Search for the cell housing the specified text and yield its [X, Y] center coordinate. 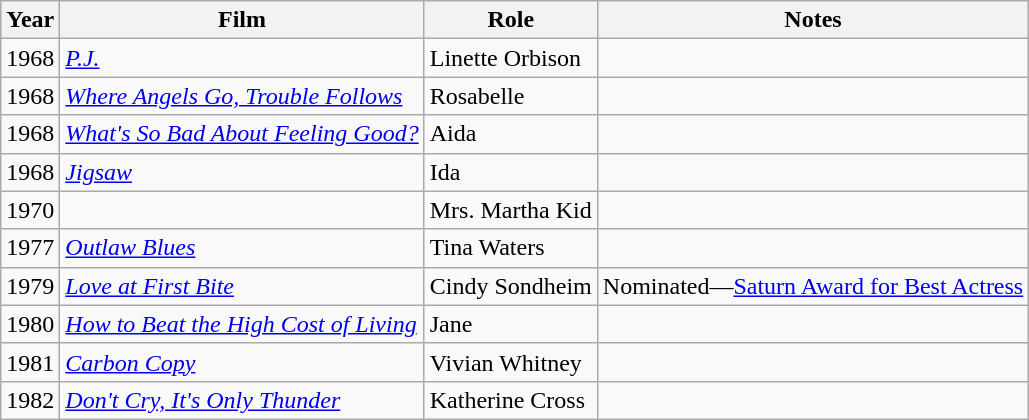
Vivian Whitney [510, 362]
Role [510, 20]
Film [242, 20]
1980 [30, 324]
P.J. [242, 58]
Don't Cry, It's Only Thunder [242, 400]
Aida [510, 134]
Outlaw Blues [242, 248]
Love at First Bite [242, 286]
Year [30, 20]
1979 [30, 286]
1977 [30, 248]
What's So Bad About Feeling Good? [242, 134]
1981 [30, 362]
Where Angels Go, Trouble Follows [242, 96]
How to Beat the High Cost of Living [242, 324]
Jane [510, 324]
Mrs. Martha Kid [510, 210]
Linette Orbison [510, 58]
Tina Waters [510, 248]
1982 [30, 400]
Ida [510, 172]
Notes [812, 20]
Cindy Sondheim [510, 286]
Nominated—Saturn Award for Best Actress [812, 286]
Rosabelle [510, 96]
Katherine Cross [510, 400]
Carbon Copy [242, 362]
1970 [30, 210]
Jigsaw [242, 172]
